Extract the [X, Y] coordinate from the center of the cell holding the provided text.  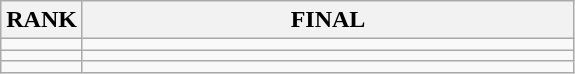
RANK [42, 20]
FINAL [328, 20]
